Scan for the cell matching the given text and deliver its (X, Y) coordinate at center. 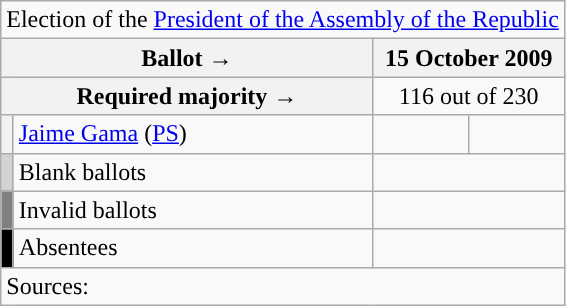
Ballot → (187, 58)
Jaime Gama (PS) (193, 134)
Election of the President of the Assembly of the Republic (283, 20)
Sources: (283, 286)
116 out of 230 (468, 96)
Blank ballots (193, 172)
Invalid ballots (193, 210)
Absentees (193, 248)
Required majority → (187, 96)
15 October 2009 (468, 58)
